Determine the (X, Y) coordinate at the center of the cell enclosing the given text.  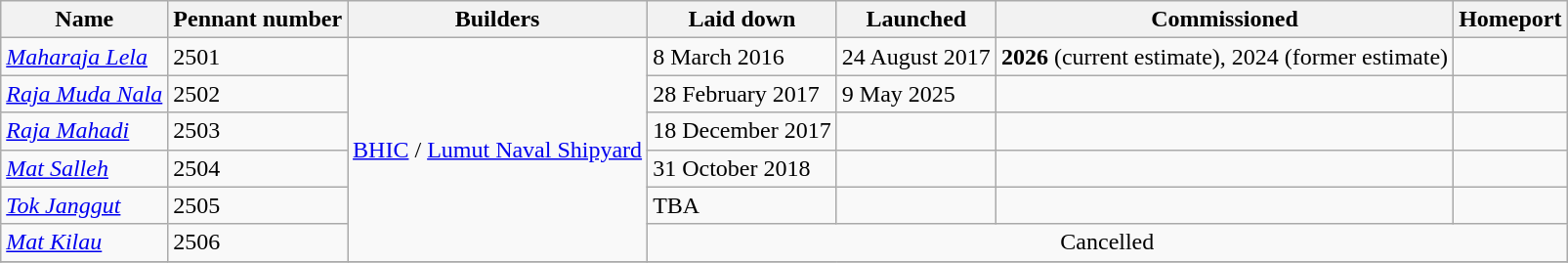
Commissioned (1224, 20)
2502 (258, 94)
8 March 2016 (742, 57)
2505 (258, 205)
Mat Salleh (84, 168)
Laid down (742, 20)
BHIC / Lumut Naval Shipyard (498, 150)
Pennant number (258, 20)
2506 (258, 242)
2504 (258, 168)
28 February 2017 (742, 94)
Mat Kilau (84, 242)
Raja Mahadi (84, 131)
Cancelled (1108, 242)
TBA (742, 205)
31 October 2018 (742, 168)
2501 (258, 57)
Tok Janggut (84, 205)
24 August 2017 (916, 57)
Homeport (1510, 20)
18 December 2017 (742, 131)
Raja Muda Nala (84, 94)
Builders (498, 20)
2503 (258, 131)
Launched (916, 20)
Name (84, 20)
9 May 2025 (916, 94)
Maharaja Lela (84, 57)
2026 (current estimate), 2024 (former estimate) (1224, 57)
